Determine the (X, Y) coordinate at the center of the cell enclosing the given text.  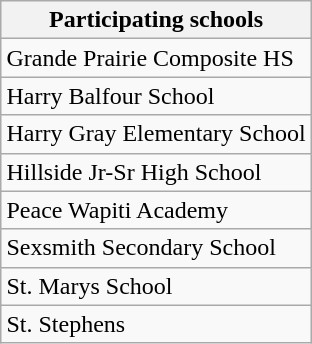
St. Stephens (156, 324)
Peace Wapiti Academy (156, 210)
Harry Gray Elementary School (156, 134)
Participating schools (156, 20)
Grande Prairie Composite HS (156, 58)
Hillside Jr-Sr High School (156, 172)
St. Marys School (156, 286)
Harry Balfour School (156, 96)
Sexsmith Secondary School (156, 248)
